Detect which cell encompasses the target text, then output its (x, y) center coordinate. 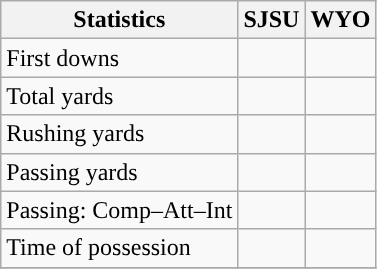
Statistics (120, 20)
Rushing yards (120, 134)
Passing: Comp–Att–Int (120, 210)
Time of possession (120, 248)
WYO (340, 20)
Passing yards (120, 172)
First downs (120, 58)
Total yards (120, 96)
SJSU (272, 20)
